Extract the (X, Y) coordinate from the center of the cell holding the provided text.  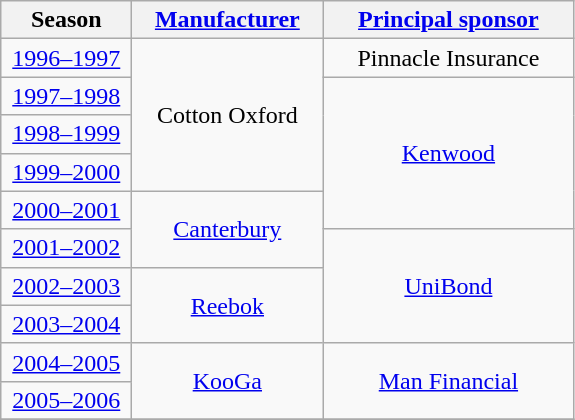
Reebok (228, 305)
1998–1999 (66, 134)
1997–1998 (66, 96)
2000–2001 (66, 210)
2004–2005 (66, 362)
2001–2002 (66, 248)
1999–2000 (66, 172)
KooGa (228, 381)
1996–1997 (66, 58)
Cotton Oxford (228, 115)
Principal sponsor (448, 20)
Pinnacle Insurance (448, 58)
Manufacturer (228, 20)
2005–2006 (66, 400)
UniBond (448, 286)
2002–2003 (66, 286)
2003–2004 (66, 324)
Season (66, 20)
Canterbury (228, 229)
Man Financial (448, 381)
Kenwood (448, 153)
